Search for the cell housing the specified text and yield its [X, Y] center coordinate. 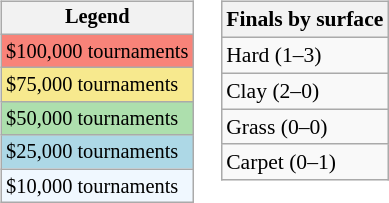
$25,000 tournaments [97, 152]
Finals by surface [304, 20]
Grass (0–0) [304, 127]
Hard (1–3) [304, 55]
$50,000 tournaments [97, 119]
$75,000 tournaments [97, 85]
$10,000 tournaments [97, 186]
Carpet (0–1) [304, 162]
$100,000 tournaments [97, 51]
Clay (2–0) [304, 91]
Legend [97, 18]
